Search for the cell housing the specified text and yield its (X, Y) center coordinate. 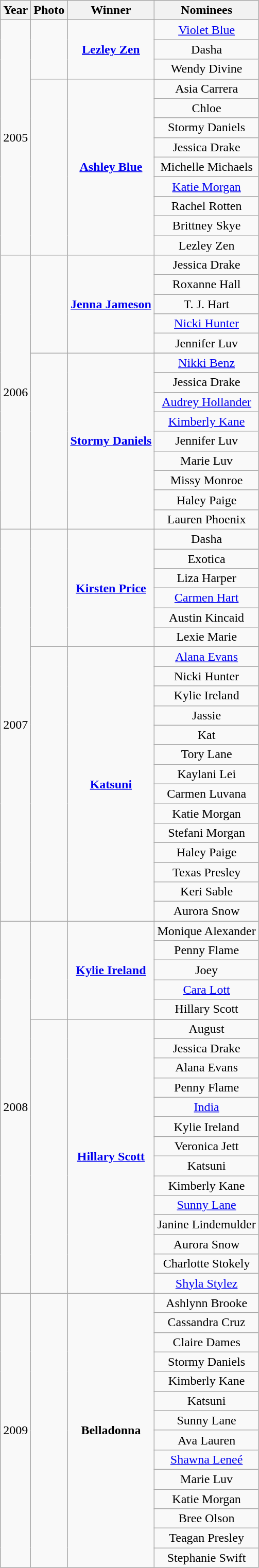
Jenna Jameson (111, 304)
Joey (206, 970)
Ashlynn Brooke (206, 1303)
Winner (111, 10)
Audrey Hollander (206, 402)
Texas Presley (206, 872)
T. J. Hart (206, 304)
Liza Harper (206, 578)
August (206, 1029)
Veronica Jett (206, 1146)
Roxanne Hall (206, 285)
Stephanie Swift (206, 1558)
Shawna Leneé (206, 1459)
2005 (15, 138)
Tory Lane (206, 754)
Kaylani Lei (206, 774)
Photo (49, 10)
Brittney Skye (206, 225)
Cara Lott (206, 990)
Teagan Presley (206, 1538)
Rachel Rotten (206, 206)
Violet Blue (206, 30)
Charlotte Stokely (206, 1264)
Shyla Stylez (206, 1283)
Ava Lauren (206, 1440)
Kirsten Price (111, 588)
India (206, 1107)
Stefani Morgan (206, 833)
Kat (206, 735)
2006 (15, 392)
Lexie Marie (206, 637)
Asia Carrera (206, 89)
Michelle Michaels (206, 167)
Carmen Hart (206, 598)
Austin Kincaid (206, 618)
Exotica (206, 558)
Wendy Divine (206, 69)
Nikki Benz (206, 363)
Bree Olson (206, 1519)
Monique Alexander (206, 931)
Ashley Blue (111, 167)
2007 (15, 725)
Chloe (206, 108)
Janine Lindemulder (206, 1225)
Lauren Phoenix (206, 519)
Year (15, 10)
Missy Monroe (206, 480)
Cassandra Cruz (206, 1323)
Carmen Luvana (206, 794)
Claire Dames (206, 1342)
2008 (15, 1107)
Keri Sable (206, 892)
Belladonna (111, 1431)
Nominees (206, 10)
2009 (15, 1431)
Jassie (206, 715)
